For the text-containing cell, return its midpoint in (X, Y) coordinate format. 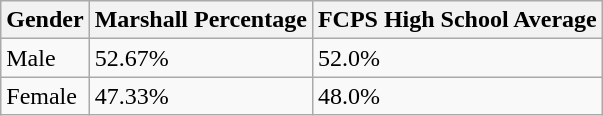
Gender (45, 20)
Marshall Percentage (200, 20)
52.0% (457, 58)
Male (45, 58)
52.67% (200, 58)
47.33% (200, 96)
48.0% (457, 96)
FCPS High School Average (457, 20)
Female (45, 96)
